Return the (X, Y) coordinate for the center point of the cell that contains the specified text.  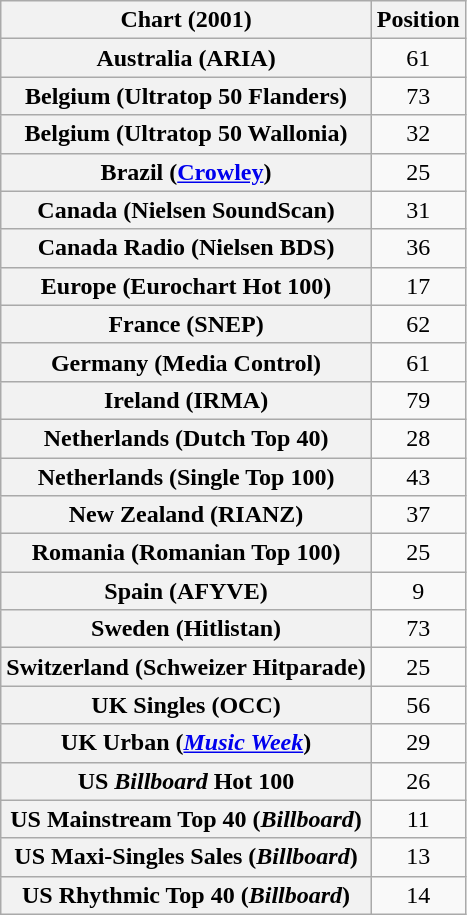
17 (418, 286)
France (SNEP) (186, 324)
Canada Radio (Nielsen BDS) (186, 248)
Sweden (Hitlistan) (186, 629)
56 (418, 705)
Canada (Nielsen SoundScan) (186, 210)
9 (418, 591)
31 (418, 210)
UK Singles (OCC) (186, 705)
14 (418, 895)
26 (418, 781)
US Billboard Hot 100 (186, 781)
Europe (Eurochart Hot 100) (186, 286)
Belgium (Ultratop 50 Flanders) (186, 96)
32 (418, 134)
Australia (ARIA) (186, 58)
11 (418, 819)
Spain (AFYVE) (186, 591)
13 (418, 857)
Brazil (Crowley) (186, 172)
Position (418, 20)
US Rhythmic Top 40 (Billboard) (186, 895)
Switzerland (Schweizer Hitparade) (186, 667)
US Mainstream Top 40 (Billboard) (186, 819)
US Maxi-Singles Sales (Billboard) (186, 857)
Ireland (IRMA) (186, 400)
Netherlands (Single Top 100) (186, 477)
New Zealand (RIANZ) (186, 515)
UK Urban (Music Week) (186, 743)
Germany (Media Control) (186, 362)
Netherlands (Dutch Top 40) (186, 438)
43 (418, 477)
Belgium (Ultratop 50 Wallonia) (186, 134)
37 (418, 515)
36 (418, 248)
29 (418, 743)
79 (418, 400)
28 (418, 438)
Romania (Romanian Top 100) (186, 553)
62 (418, 324)
Chart (2001) (186, 20)
